Output the (x, y) coordinate of the center of the cell containing the given text.  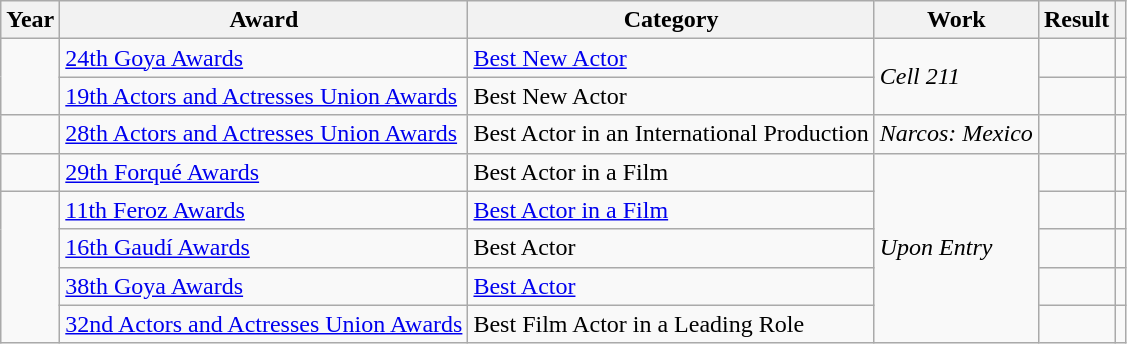
19th Actors and Actresses Union Awards (264, 96)
32nd Actors and Actresses Union Awards (264, 324)
Best Actor in an International Production (671, 134)
Upon Entry (956, 248)
24th Goya Awards (264, 58)
Best Film Actor in a Leading Role (671, 324)
Narcos: Mexico (956, 134)
Award (264, 20)
Result (1076, 20)
16th Gaudí Awards (264, 248)
28th Actors and Actresses Union Awards (264, 134)
Category (671, 20)
11th Feroz Awards (264, 210)
Work (956, 20)
29th Forqué Awards (264, 172)
38th Goya Awards (264, 286)
Cell 211 (956, 77)
Year (30, 20)
